From the cell containing the given text, extract its center point as (x, y) coordinate. 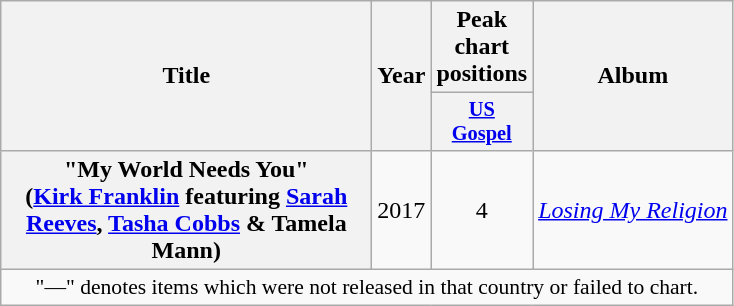
Album (633, 76)
USGospel (482, 122)
Losing My Religion (633, 210)
2017 (402, 210)
Year (402, 76)
"—" denotes items which were not released in that country or failed to chart. (367, 288)
4 (482, 210)
"My World Needs You" (Kirk Franklin featuring Sarah Reeves, Tasha Cobbs & Tamela Mann) (186, 210)
Title (186, 76)
Peak chart positions (482, 47)
